For the text-containing cell, return its midpoint in (X, Y) coordinate format. 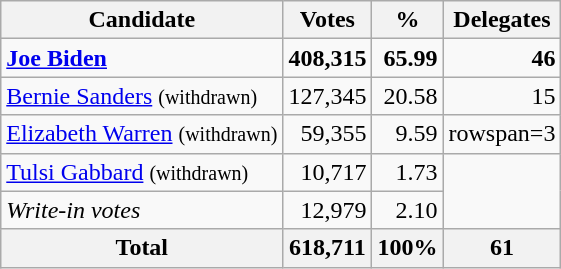
46 (502, 58)
Total (142, 248)
408,315 (328, 58)
9.59 (408, 134)
Joe Biden (142, 58)
2.10 (408, 210)
10,717 (328, 172)
rowspan=3 (502, 134)
20.58 (408, 96)
Tulsi Gabbard (withdrawn) (142, 172)
Candidate (142, 20)
Elizabeth Warren (withdrawn) (142, 134)
59,355 (328, 134)
Bernie Sanders (withdrawn) (142, 96)
Votes (328, 20)
12,979 (328, 210)
100% (408, 248)
Write-in votes (142, 210)
618,711 (328, 248)
Delegates (502, 20)
1.73 (408, 172)
% (408, 20)
65.99 (408, 58)
127,345 (328, 96)
15 (502, 96)
61 (502, 248)
